Extract the [x, y] coordinate from the center of the cell holding the provided text.  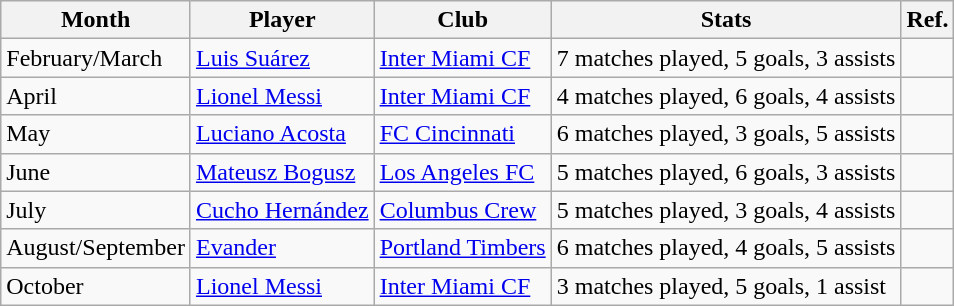
June [96, 172]
May [96, 134]
July [96, 210]
April [96, 96]
Luciano Acosta [282, 134]
Club [462, 20]
Luis Suárez [282, 58]
Stats [726, 20]
5 matches played, 6 goals, 3 assists [726, 172]
October [96, 286]
Evander [282, 248]
Month [96, 20]
Ref. [928, 20]
Mateusz Bogusz [282, 172]
3 matches played, 5 goals, 1 assist [726, 286]
6 matches played, 3 goals, 5 assists [726, 134]
August/September [96, 248]
Columbus Crew [462, 210]
4 matches played, 6 goals, 4 assists [726, 96]
Cucho Hernández [282, 210]
Portland Timbers [462, 248]
Los Angeles FC [462, 172]
7 matches played, 5 goals, 3 assists [726, 58]
FC Cincinnati [462, 134]
February/March [96, 58]
6 matches played, 4 goals, 5 assists [726, 248]
Player [282, 20]
5 matches played, 3 goals, 4 assists [726, 210]
